Detect which cell encompasses the target text, then output its (x, y) center coordinate. 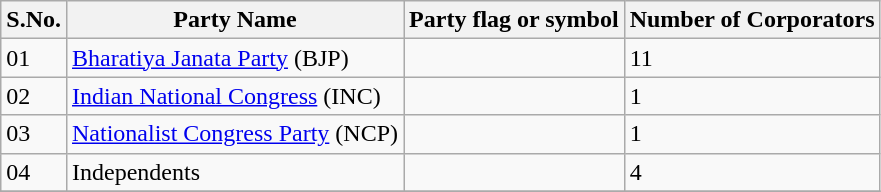
03 (34, 134)
Number of Corporators (752, 20)
01 (34, 58)
Party flag or symbol (514, 20)
S.No. (34, 20)
Nationalist Congress Party (NCP) (234, 134)
Bharatiya Janata Party (BJP) (234, 58)
Indian National Congress (INC) (234, 96)
02 (34, 96)
Independents (234, 172)
04 (34, 172)
4 (752, 172)
Party Name (234, 20)
11 (752, 58)
